Determine the [X, Y] coordinate at the center of the cell enclosing the given text.  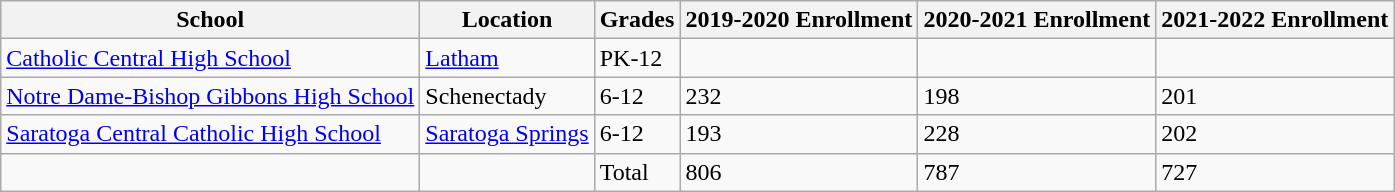
Latham [507, 58]
2021-2022 Enrollment [1275, 20]
Schenectady [507, 96]
228 [1037, 134]
2020-2021 Enrollment [1037, 20]
232 [799, 96]
PK-12 [637, 58]
Total [637, 172]
198 [1037, 96]
193 [799, 134]
201 [1275, 96]
727 [1275, 172]
2019-2020 Enrollment [799, 20]
806 [799, 172]
Location [507, 20]
787 [1037, 172]
Catholic Central High School [210, 58]
Grades [637, 20]
202 [1275, 134]
Saratoga Springs [507, 134]
School [210, 20]
Saratoga Central Catholic High School [210, 134]
Notre Dame-Bishop Gibbons High School [210, 96]
